Extract the [x, y] coordinate from the center of the cell holding the provided text.  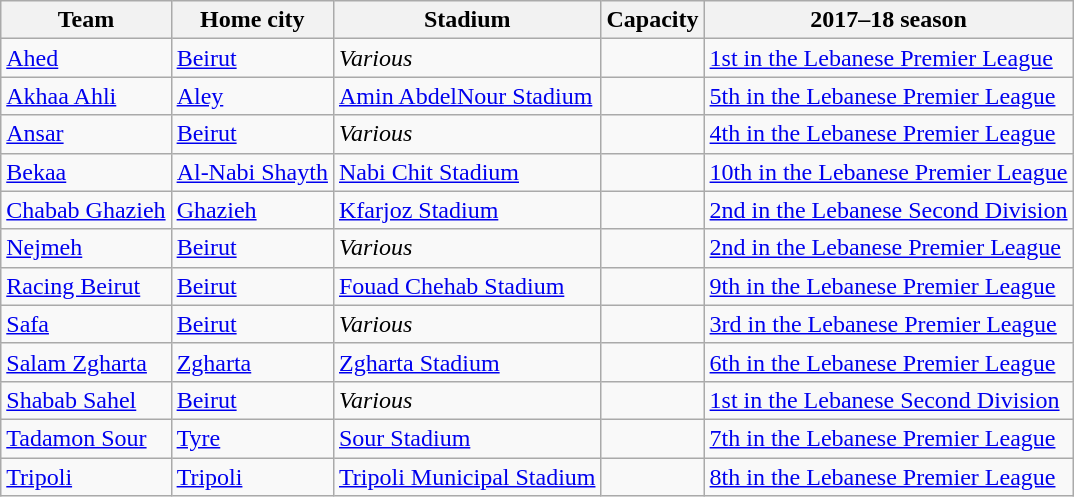
Al-Nabi Shayth [252, 172]
Bekaa [86, 172]
Capacity [652, 20]
Shabab Sahel [86, 400]
Team [86, 20]
1st in the Lebanese Second Division [888, 400]
7th in the Lebanese Premier League [888, 438]
3rd in the Lebanese Premier League [888, 324]
Zgharta Stadium [467, 362]
2017–18 season [888, 20]
9th in the Lebanese Premier League [888, 286]
Aley [252, 96]
2nd in the Lebanese Second Division [888, 210]
5th in the Lebanese Premier League [888, 96]
Kfarjoz Stadium [467, 210]
1st in the Lebanese Premier League [888, 58]
Nabi Chit Stadium [467, 172]
Safa [86, 324]
Tyre [252, 438]
10th in the Lebanese Premier League [888, 172]
Stadium [467, 20]
Sour Stadium [467, 438]
Amin AbdelNour Stadium [467, 96]
Ansar [86, 134]
Ahed [86, 58]
Ghazieh [252, 210]
6th in the Lebanese Premier League [888, 362]
2nd in the Lebanese Premier League [888, 248]
4th in the Lebanese Premier League [888, 134]
Fouad Chehab Stadium [467, 286]
Tadamon Sour [86, 438]
Zgharta [252, 362]
8th in the Lebanese Premier League [888, 477]
Salam Zgharta [86, 362]
Tripoli Municipal Stadium [467, 477]
Akhaa Ahli [86, 96]
Racing Beirut [86, 286]
Nejmeh [86, 248]
Home city [252, 20]
Chabab Ghazieh [86, 210]
